Determine the [X, Y] coordinate at the center of the cell enclosing the given text.  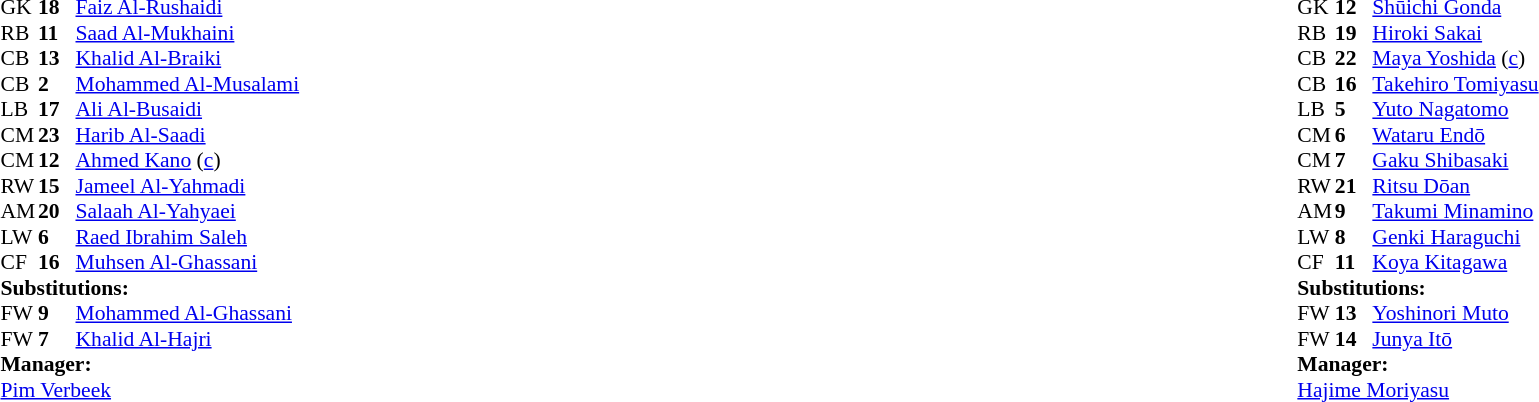
Yoshinori Muto [1455, 313]
Hiroki Sakai [1455, 33]
Raed Ibrahim Saleh [188, 237]
Saad Al-Mukhaini [188, 33]
Khalid Al-Braiki [188, 59]
15 [57, 186]
Gaku Shibasaki [1455, 161]
20 [57, 211]
Jameel Al-Yahmadi [188, 186]
2 [57, 84]
8 [1354, 237]
17 [57, 109]
Mohammed Al-Musalami [188, 84]
Harib Al-Saadi [188, 135]
5 [1354, 109]
Junya Itō [1455, 339]
Yuto Nagatomo [1455, 109]
Mohammed Al-Ghassani [188, 313]
21 [1354, 186]
Takehiro Tomiyasu [1455, 84]
Koya Kitagawa [1455, 263]
19 [1354, 33]
Ali Al-Busaidi [188, 109]
Khalid Al-Hajri [188, 339]
Ahmed Kano (c) [188, 161]
14 [1354, 339]
Takumi Minamino [1455, 211]
23 [57, 135]
12 [57, 161]
22 [1354, 59]
Maya Yoshida (c) [1455, 59]
Salaah Al-Yahyaei [188, 211]
Muhsen Al-Ghassani [188, 263]
Genki Haraguchi [1455, 237]
Wataru Endō [1455, 135]
Ritsu Dōan [1455, 186]
